From the cell containing the given text, extract its center point as [X, Y] coordinate. 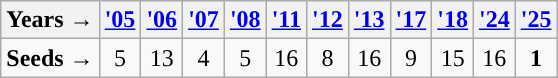
'17 [411, 20]
'24 [495, 20]
'07 [204, 20]
15 [453, 58]
'06 [162, 20]
'11 [286, 20]
13 [162, 58]
8 [328, 58]
4 [204, 58]
1 [536, 58]
'05 [120, 20]
'18 [453, 20]
'12 [328, 20]
Years → [50, 20]
'08 [245, 20]
9 [411, 58]
Seeds → [50, 58]
'13 [369, 20]
'25 [536, 20]
